Return the [x, y] coordinate for the center point of the cell that contains the specified text.  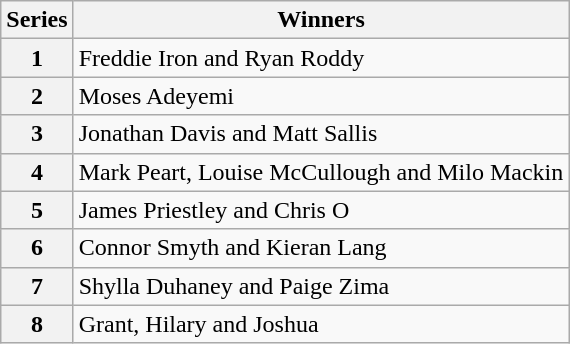
2 [37, 96]
4 [37, 172]
Series [37, 20]
Jonathan Davis and Matt Sallis [321, 134]
James Priestley and Chris O [321, 210]
Mark Peart, Louise McCullough and Milo Mackin [321, 172]
Connor Smyth and Kieran Lang [321, 248]
Shylla Duhaney and Paige Zima [321, 286]
Freddie Iron and Ryan Roddy [321, 58]
Moses Adeyemi [321, 96]
7 [37, 286]
5 [37, 210]
8 [37, 324]
1 [37, 58]
3 [37, 134]
Grant, Hilary and Joshua [321, 324]
Winners [321, 20]
6 [37, 248]
